Capture the cell that displays the provided text and extract its (x, y) central coordinate. 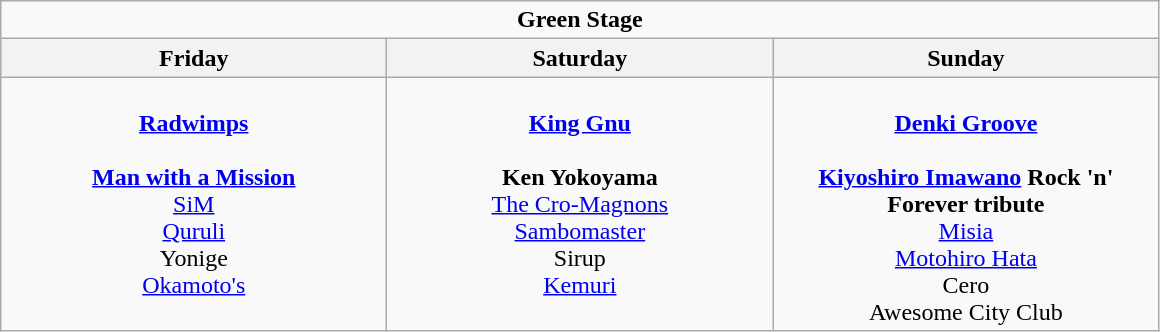
Green Stage (580, 20)
King Gnu Ken Yokoyama The Cro-Magnons Sambomaster Sirup Kemuri (580, 204)
Saturday (580, 58)
Radwimps Man with a Mission SiM Quruli Yonige Okamoto's (194, 204)
Friday (194, 58)
Sunday (966, 58)
Denki Groove Kiyoshiro Imawano Rock 'n' Forever tribute Misia Motohiro Hata Cero Awesome City Club (966, 204)
